Output the (X, Y) coordinate of the center of the cell containing the given text.  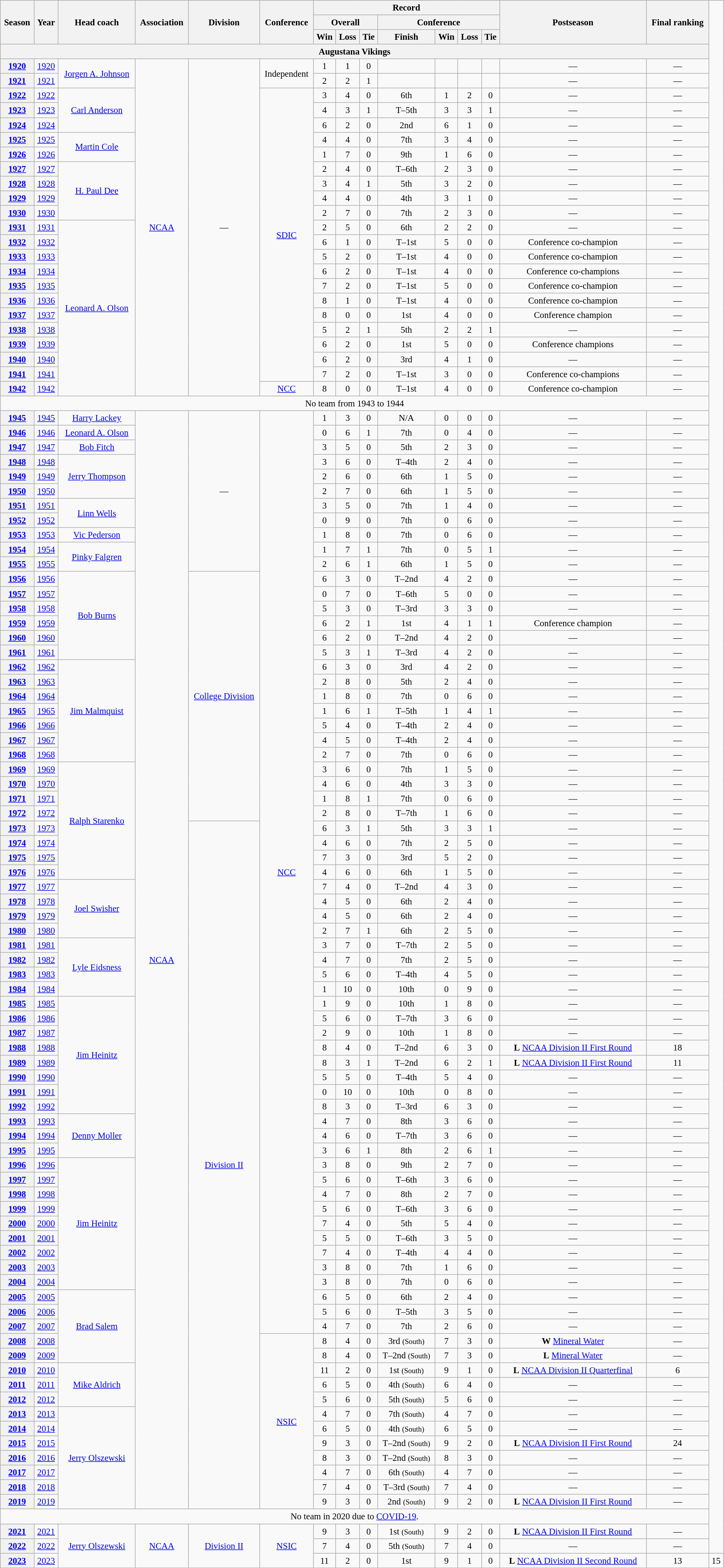
N/A (407, 418)
Linn Wells (97, 513)
Carl Anderson (97, 110)
L NCAA Division II Second Round (573, 1561)
Head coach (97, 23)
Lyle Eidsness (97, 967)
2nd (407, 125)
7th (South) (407, 1414)
Jim Malmquist (97, 711)
2nd (South) (407, 1502)
Division (224, 23)
6th (South) (407, 1473)
15 (716, 1561)
24 (678, 1443)
Augustana Vikings (354, 52)
Jerry Thompson (97, 476)
No team in 2020 due to COVID-19. (354, 1517)
Martin Cole (97, 147)
SDIC (287, 235)
Brad Salem (97, 1326)
Ralph Starenko (97, 821)
Denny Moller (97, 1135)
Overall (345, 23)
18 (678, 1048)
Finish (407, 37)
Harry Lackey (97, 418)
L NCAA Division II Quarterfinal (573, 1370)
H. Paul Dee (97, 191)
Postseason (573, 23)
Mike Aldrich (97, 1385)
Year (46, 23)
L Mineral Water (573, 1356)
Jorgen A. Johnson (97, 73)
No team from 1943 to 1944 (354, 403)
Bob Burns (97, 616)
Joel Swisher (97, 909)
Vic Pederson (97, 535)
Conference champions (573, 345)
3rd (South) (407, 1341)
Association (162, 23)
Record (406, 8)
Final ranking (678, 23)
Bob Fitch (97, 447)
13 (678, 1561)
T–3rd (South) (407, 1487)
W Mineral Water (573, 1341)
Independent (287, 73)
Season (17, 23)
Pinky Falgren (97, 557)
College Division (224, 696)
